Find where the given text appears and provide that cell's center as (x, y) coordinate. 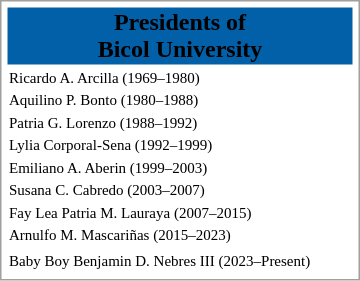
Baby Boy Benjamin D. Nebres III (2023–Present) (180, 260)
Ricardo A. Arcilla (1969–1980) (180, 78)
Arnulfo M. Mascariñas (2015–2023) (180, 235)
Presidents of Bicol University (180, 36)
Emiliano A. Aberin (1999–2003) (180, 168)
Fay Lea Patria M. Lauraya (2007–2015) (180, 212)
Aquilino P. Bonto (1980–1988) (180, 100)
Lylia Corporal-Sena (1992–1999) (180, 145)
Patria G. Lorenzo (1988–1992) (180, 122)
Susana C. Cabredo (2003–2007) (180, 190)
